Pinpoint the cell where the given text exists, returning its [X, Y] midpoint coordinate. 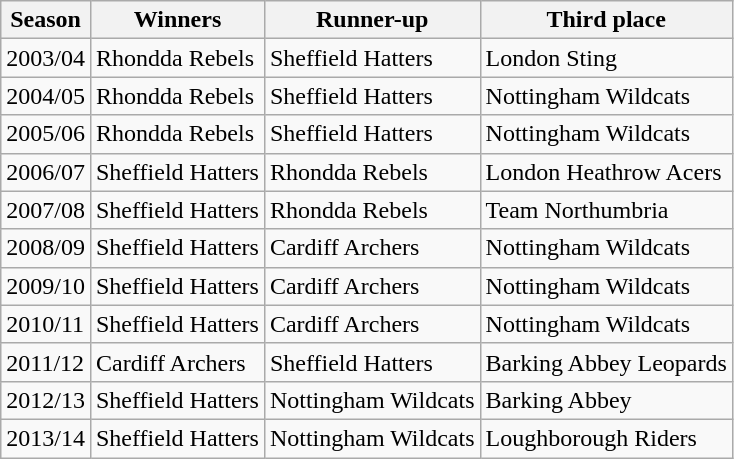
2006/07 [46, 172]
Loughborough Riders [606, 438]
2004/05 [46, 96]
London Heathrow Acers [606, 172]
2008/09 [46, 248]
London Sting [606, 58]
Barking Abbey [606, 400]
Barking Abbey Leopards [606, 362]
2010/11 [46, 324]
Third place [606, 20]
2011/12 [46, 362]
2009/10 [46, 286]
Winners [177, 20]
Runner-up [372, 20]
Team Northumbria [606, 210]
2003/04 [46, 58]
2005/06 [46, 134]
Season [46, 20]
2013/14 [46, 438]
2007/08 [46, 210]
2012/13 [46, 400]
